Detect which cell encompasses the target text, then output its [x, y] center coordinate. 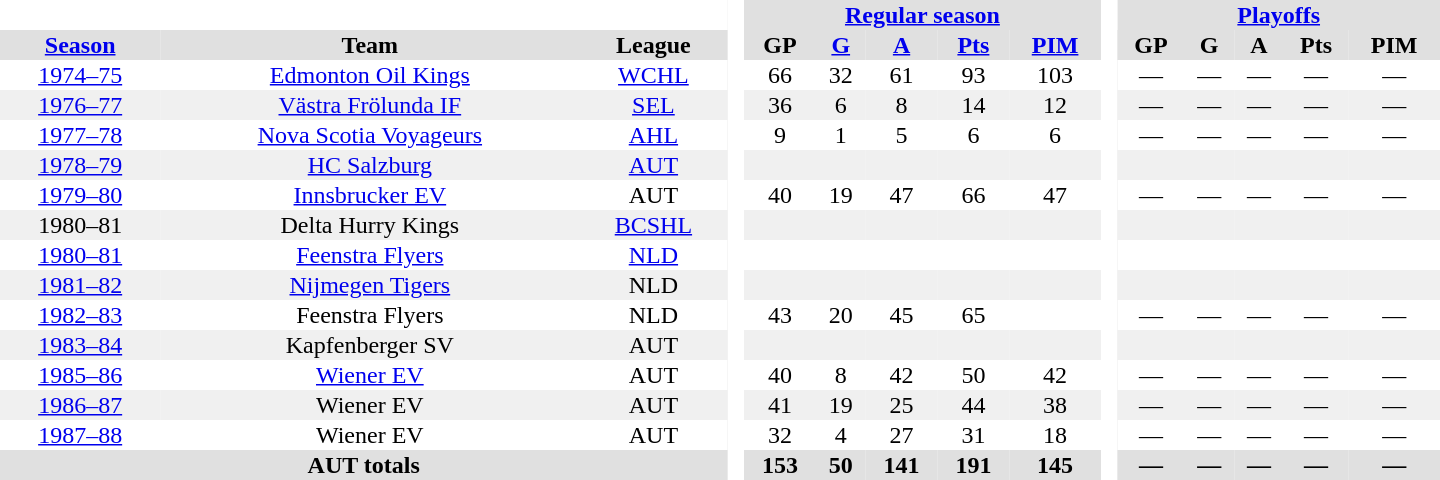
Playoffs [1278, 15]
27 [902, 435]
Team [370, 45]
18 [1055, 435]
43 [780, 315]
1983–84 [80, 345]
145 [1055, 465]
38 [1055, 405]
League [653, 45]
Nova Scotia Voyageurs [370, 135]
BCSHL [653, 225]
1976–77 [80, 105]
1974–75 [80, 75]
AUT totals [364, 465]
41 [780, 405]
61 [902, 75]
SEL [653, 105]
1985–86 [80, 375]
103 [1055, 75]
12 [1055, 105]
1979–80 [80, 195]
45 [902, 315]
Edmonton Oil Kings [370, 75]
Nijmegen Tigers [370, 285]
25 [902, 405]
WCHL [653, 75]
9 [780, 135]
Västra Frölunda IF [370, 105]
153 [780, 465]
65 [973, 315]
4 [841, 435]
1982–83 [80, 315]
14 [973, 105]
1977–78 [80, 135]
Regular season [922, 15]
36 [780, 105]
20 [841, 315]
Innsbrucker EV [370, 195]
44 [973, 405]
191 [973, 465]
1981–82 [80, 285]
93 [973, 75]
1986–87 [80, 405]
Kapfenberger SV [370, 345]
AHL [653, 135]
31 [973, 435]
1987–88 [80, 435]
141 [902, 465]
Season [80, 45]
1978–79 [80, 165]
HC Salzburg [370, 165]
1 [841, 135]
5 [902, 135]
Delta Hurry Kings [370, 225]
